Determine the [X, Y] coordinate at the center of the cell enclosing the given text.  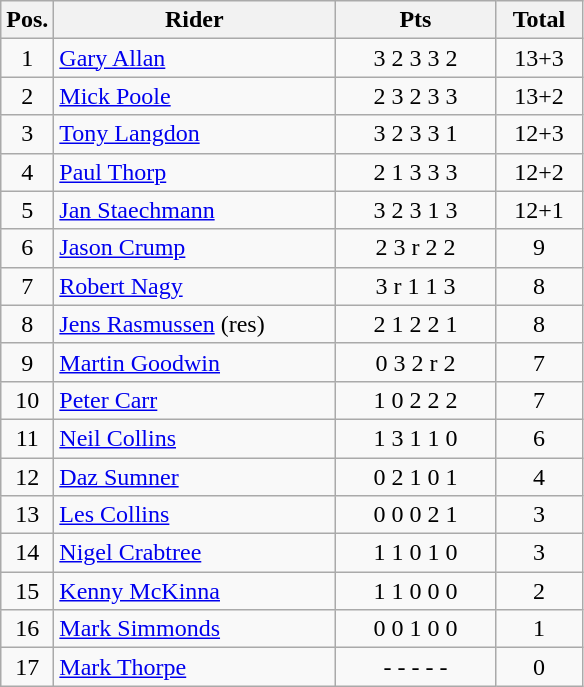
Kenny McKinna [194, 591]
Mick Poole [194, 96]
1 1 0 1 0 [416, 553]
3 2 3 1 3 [416, 210]
Gary Allan [194, 58]
Mark Thorpe [194, 667]
17 [28, 667]
16 [28, 629]
Peter Carr [194, 400]
0 [539, 667]
Jason Crump [194, 248]
11 [28, 438]
Pts [416, 20]
Mark Simmonds [194, 629]
- - - - - [416, 667]
12 [28, 477]
Pos. [28, 20]
0 0 0 2 1 [416, 515]
2 1 3 3 3 [416, 172]
Robert Nagy [194, 286]
2 3 r 2 2 [416, 248]
Rider [194, 20]
Paul Thorp [194, 172]
13 [28, 515]
0 0 1 0 0 [416, 629]
14 [28, 553]
13+2 [539, 96]
5 [28, 210]
3 r 1 1 3 [416, 286]
Nigel Crabtree [194, 553]
Martin Goodwin [194, 362]
Daz Sumner [194, 477]
Tony Langdon [194, 134]
10 [28, 400]
Neil Collins [194, 438]
0 2 1 0 1 [416, 477]
12+3 [539, 134]
2 1 2 2 1 [416, 324]
2 3 2 3 3 [416, 96]
1 0 2 2 2 [416, 400]
Les Collins [194, 515]
0 3 2 r 2 [416, 362]
12+1 [539, 210]
15 [28, 591]
12+2 [539, 172]
Jan Staechmann [194, 210]
13+3 [539, 58]
Total [539, 20]
3 2 3 3 2 [416, 58]
1 3 1 1 0 [416, 438]
1 1 0 0 0 [416, 591]
3 2 3 3 1 [416, 134]
Jens Rasmussen (res) [194, 324]
